Provide the (x, y) coordinate of the cell's center where the given text is located.  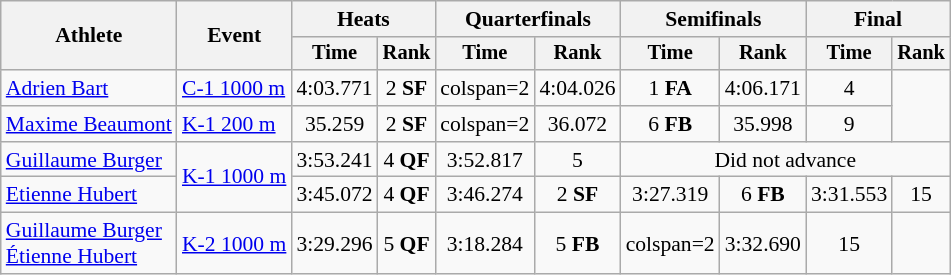
5 FB (577, 244)
3:29.296 (334, 244)
9 (849, 124)
4 (849, 88)
Etienne Hubert (89, 195)
3:18.284 (484, 244)
Maxime Beaumont (89, 124)
Adrien Bart (89, 88)
K-1 1000 m (234, 178)
Heats (363, 19)
5 QF (407, 244)
Event (234, 36)
3:45.072 (334, 195)
K-1 200 m (234, 124)
3:31.553 (849, 195)
36.072 (577, 124)
K-2 1000 m (234, 244)
4:04.026 (577, 88)
Guillaume BurgerÉtienne Hubert (89, 244)
Guillaume Burger (89, 160)
C-1 1000 m (234, 88)
3:52.817 (484, 160)
3:32.690 (763, 244)
Final (878, 19)
4:06.171 (763, 88)
Athlete (89, 36)
5 (577, 160)
3:27.319 (670, 195)
35.259 (334, 124)
35.998 (763, 124)
Did not advance (786, 160)
1 FA (670, 88)
Semifinals (714, 19)
3:46.274 (484, 195)
4:03.771 (334, 88)
3:53.241 (334, 160)
Quarterfinals (528, 19)
